Identify which cell holds the provided text, then report its [X, Y] central coordinate. 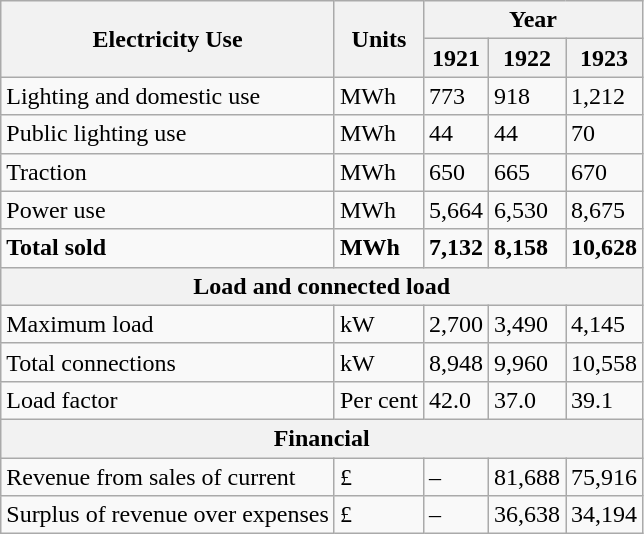
Total sold [168, 248]
42.0 [456, 400]
34,194 [604, 515]
Surplus of revenue over expenses [168, 515]
39.1 [604, 400]
8,158 [526, 248]
Revenue from sales of current [168, 477]
36,638 [526, 515]
650 [456, 172]
Lighting and domestic use [168, 96]
Electricity Use [168, 39]
6,530 [526, 210]
670 [604, 172]
1922 [526, 58]
75,916 [604, 477]
8,948 [456, 362]
70 [604, 134]
1,212 [604, 96]
10,628 [604, 248]
Financial [322, 438]
Per cent [378, 400]
Units [378, 39]
Maximum load [168, 324]
Load factor [168, 400]
10,558 [604, 362]
1921 [456, 58]
Public lighting use [168, 134]
7,132 [456, 248]
Load and connected load [322, 286]
918 [526, 96]
5,664 [456, 210]
665 [526, 172]
Year [532, 20]
9,960 [526, 362]
3,490 [526, 324]
4,145 [604, 324]
Power use [168, 210]
773 [456, 96]
37.0 [526, 400]
81,688 [526, 477]
1923 [604, 58]
8,675 [604, 210]
2,700 [456, 324]
Total connections [168, 362]
Traction [168, 172]
